Determine the (x, y) coordinate at the center of the cell enclosing the given text.  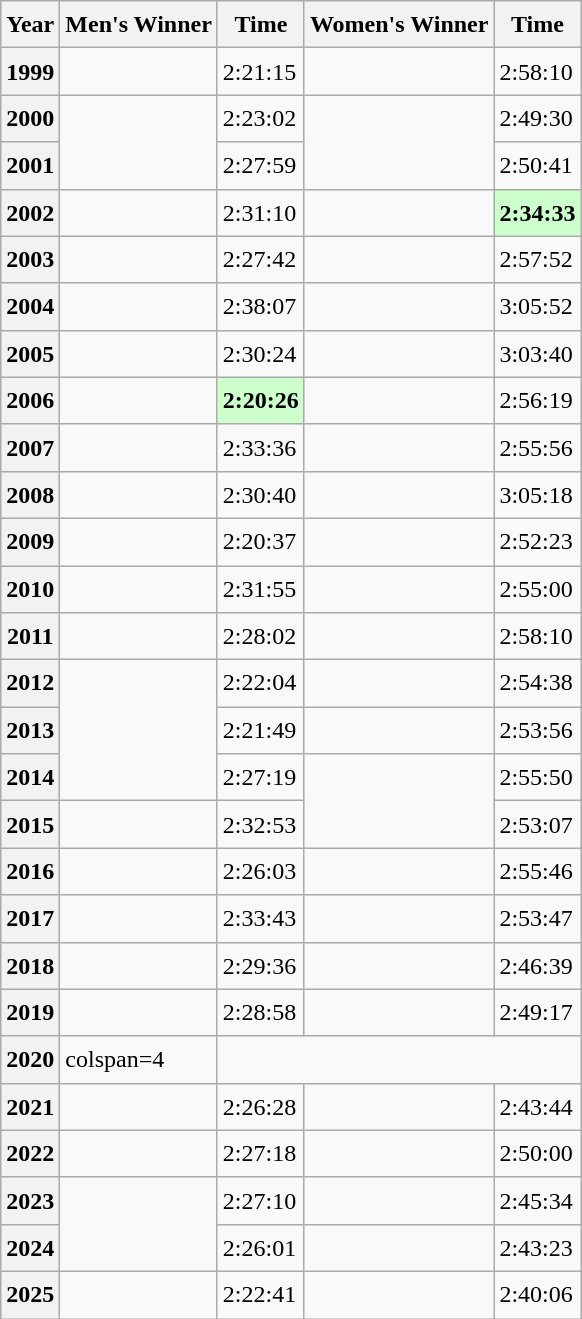
2022 (30, 1154)
2:49:17 (538, 1012)
2:22:04 (260, 684)
2:28:58 (260, 1012)
2:31:55 (260, 590)
2019 (30, 1012)
2:40:06 (538, 1294)
2004 (30, 306)
2010 (30, 590)
2021 (30, 1106)
2:30:40 (260, 494)
2:45:34 (538, 1200)
2:27:19 (260, 778)
2017 (30, 918)
2:52:23 (538, 542)
2:20:37 (260, 542)
2:21:15 (260, 72)
2025 (30, 1294)
2:26:28 (260, 1106)
2:43:23 (538, 1248)
2013 (30, 730)
2005 (30, 354)
2011 (30, 636)
Women's Winner (399, 24)
2:54:38 (538, 684)
1999 (30, 72)
2:27:18 (260, 1154)
2:20:26 (260, 400)
2:50:00 (538, 1154)
2:55:56 (538, 448)
2:55:46 (538, 872)
2:30:24 (260, 354)
2016 (30, 872)
2001 (30, 166)
2:27:59 (260, 166)
2:29:36 (260, 966)
2:27:42 (260, 260)
2023 (30, 1200)
2:27:10 (260, 1200)
2:26:03 (260, 872)
3:05:18 (538, 494)
2008 (30, 494)
2:49:30 (538, 118)
2006 (30, 400)
2002 (30, 212)
2:21:49 (260, 730)
2:53:07 (538, 824)
2003 (30, 260)
2:33:43 (260, 918)
2007 (30, 448)
2020 (30, 1060)
2:55:50 (538, 778)
2:57:52 (538, 260)
Year (30, 24)
2:46:39 (538, 966)
2:22:41 (260, 1294)
2018 (30, 966)
2012 (30, 684)
3:05:52 (538, 306)
2015 (30, 824)
2000 (30, 118)
2:56:19 (538, 400)
2024 (30, 1248)
Men's Winner (139, 24)
3:03:40 (538, 354)
2:50:41 (538, 166)
2:23:02 (260, 118)
2:53:47 (538, 918)
2:53:56 (538, 730)
2:33:36 (260, 448)
2:31:10 (260, 212)
2009 (30, 542)
2:43:44 (538, 1106)
2014 (30, 778)
2:28:02 (260, 636)
2:26:01 (260, 1248)
2:38:07 (260, 306)
colspan=4 (139, 1060)
2:55:00 (538, 590)
2:34:33 (538, 212)
2:32:53 (260, 824)
